For the text-containing cell, return its midpoint in (x, y) coordinate format. 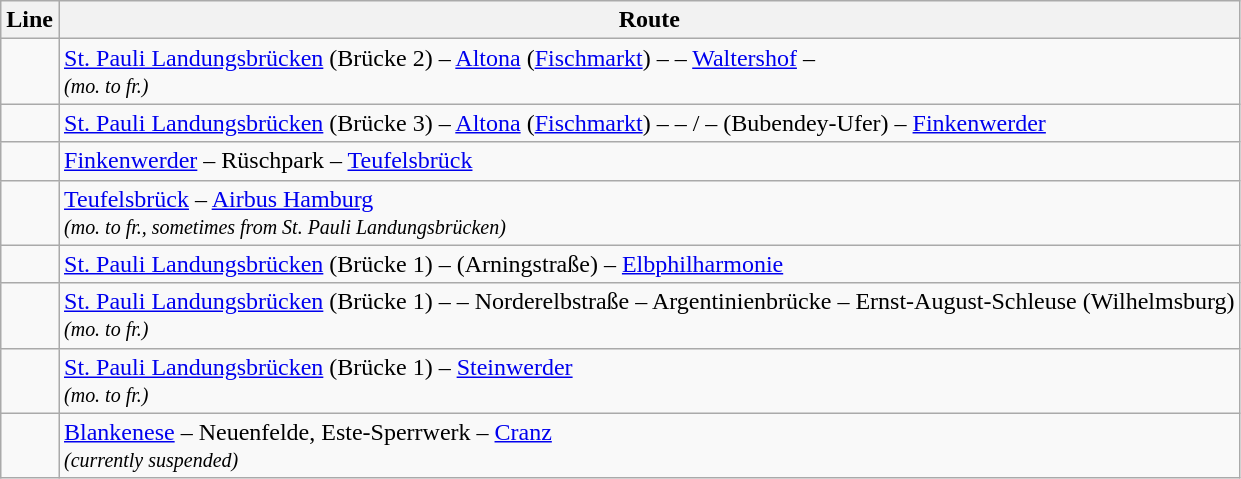
Finkenwerder – Rüschpark – Teufelsbrück (649, 161)
St. Pauli Landungsbrücken (Brücke 1) – – Norderelbstraße – Argentinienbrücke – Ernst-August-Schleuse (Wilhelmsburg)(mo. to fr.) (649, 316)
Teufelsbrück – Airbus Hamburg(mo. to fr., sometimes from St. Pauli Landungsbrücken) (649, 212)
Route (649, 20)
St. Pauli Landungsbrücken (Brücke 1) – Steinwerder(mo. to fr.) (649, 380)
Blankenese – Neuenfelde, Este-Sperrwerk – Cranz(currently suspended) (649, 446)
St. Pauli Landungsbrücken (Brücke 1) – (Arningstraße) – Elbphilharmonie (649, 264)
St. Pauli Landungsbrücken (Brücke 2) – Altona (Fischmarkt) – – Waltershof – (mo. to fr.) (649, 72)
St. Pauli Landungsbrücken (Brücke 3) – Altona (Fischmarkt) – – / – (Bubendey-Ufer) – Finkenwerder (649, 123)
Line (30, 20)
